Detect which cell encompasses the target text, then output its (X, Y) center coordinate. 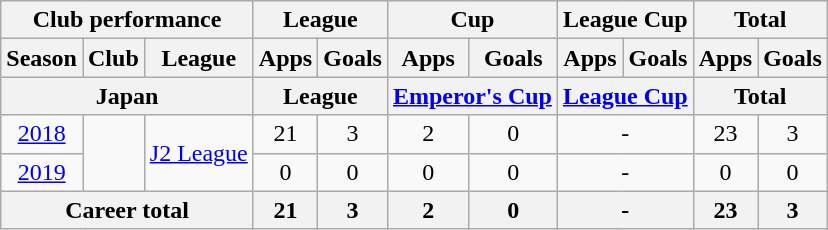
Emperor's Cup (472, 96)
Cup (472, 20)
Season (42, 58)
Club performance (128, 20)
Japan (128, 96)
Club (113, 58)
J2 League (198, 153)
2018 (42, 134)
2019 (42, 172)
Career total (128, 210)
